Extract the [X, Y] coordinate from the center of the cell holding the provided text.  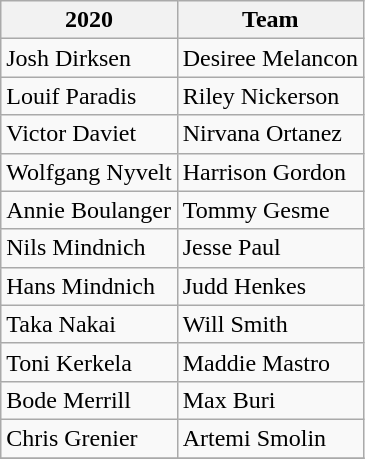
Judd Henkes [270, 286]
Artemi Smolin [270, 438]
Taka Nakai [89, 324]
Riley Nickerson [270, 96]
Nirvana Ortanez [270, 134]
Chris Grenier [89, 438]
Hans Mindnich [89, 286]
Maddie Mastro [270, 362]
Max Buri [270, 400]
Tommy Gesme [270, 210]
Louif Paradis [89, 96]
Victor Daviet [89, 134]
Harrison Gordon [270, 172]
Toni Kerkela [89, 362]
2020 [89, 20]
Bode Merrill [89, 400]
Desiree Melancon [270, 58]
Will Smith [270, 324]
Nils Mindnich [89, 248]
Team [270, 20]
Josh Dirksen [89, 58]
Jesse Paul [270, 248]
Annie Boulanger [89, 210]
Wolfgang Nyvelt [89, 172]
